Capture the cell that displays the provided text and extract its (X, Y) central coordinate. 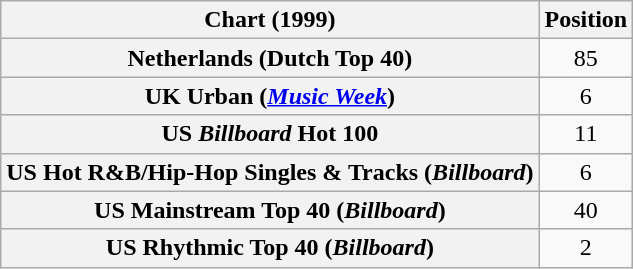
UK Urban (Music Week) (270, 96)
US Mainstream Top 40 (Billboard) (270, 210)
40 (586, 210)
US Hot R&B/Hip-Hop Singles & Tracks (Billboard) (270, 172)
2 (586, 248)
85 (586, 58)
Position (586, 20)
Netherlands (Dutch Top 40) (270, 58)
Chart (1999) (270, 20)
US Rhythmic Top 40 (Billboard) (270, 248)
US Billboard Hot 100 (270, 134)
11 (586, 134)
